From the cell containing the given text, extract its center point as [x, y] coordinate. 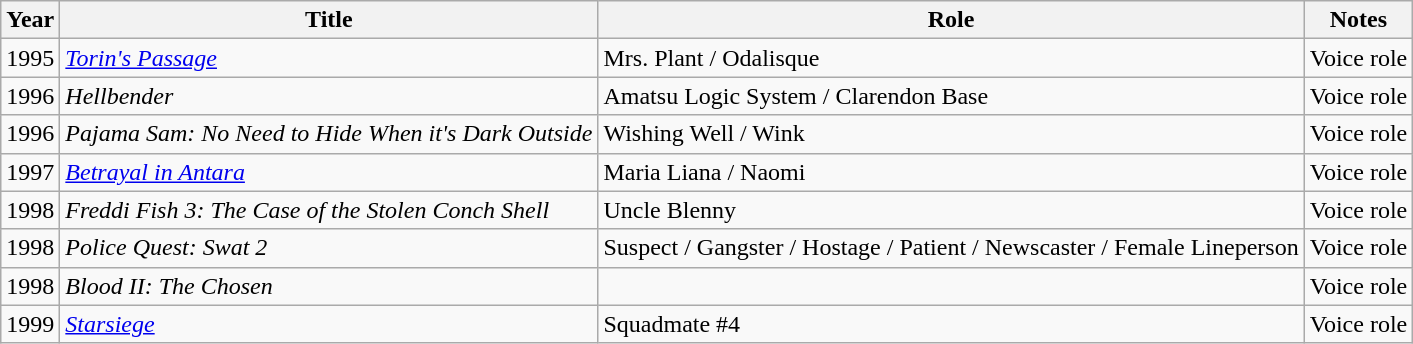
Title [329, 20]
Role [951, 20]
Year [30, 20]
Wishing Well / Wink [951, 134]
Torin's Passage [329, 58]
Squadmate #4 [951, 324]
Pajama Sam: No Need to Hide When it's Dark Outside [329, 134]
Hellbender [329, 96]
Starsiege [329, 324]
Freddi Fish 3: The Case of the Stolen Conch Shell [329, 210]
1997 [30, 172]
Suspect / Gangster / Hostage / Patient / Newscaster / Female Lineperson [951, 248]
Mrs. Plant / Odalisque [951, 58]
Notes [1358, 20]
Police Quest: Swat 2 [329, 248]
1999 [30, 324]
1995 [30, 58]
Uncle Blenny [951, 210]
Maria Liana / Naomi [951, 172]
Blood II: The Chosen [329, 286]
Amatsu Logic System / Clarendon Base [951, 96]
Betrayal in Antara [329, 172]
